Return (X, Y) of the center of cell containing provided text 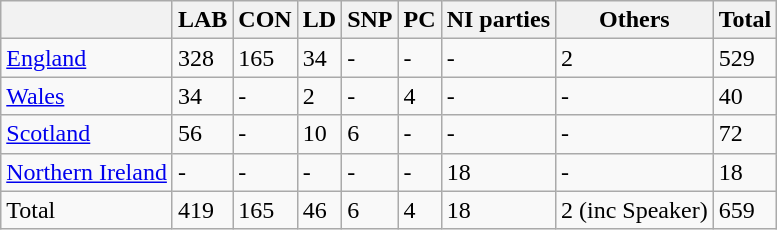
Northern Ireland (87, 172)
2 (inc Speaker) (635, 210)
NI parties (498, 20)
40 (745, 96)
46 (319, 210)
Wales (87, 96)
PC (420, 20)
328 (202, 58)
56 (202, 134)
659 (745, 210)
529 (745, 58)
CON (265, 20)
LAB (202, 20)
72 (745, 134)
10 (319, 134)
SNP (370, 20)
LD (319, 20)
419 (202, 210)
Scotland (87, 134)
England (87, 58)
Others (635, 20)
